For the text-containing cell, return its midpoint in (X, Y) coordinate format. 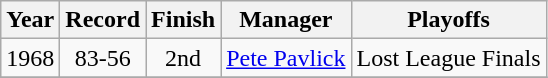
1968 (30, 58)
Pete Pavlick (286, 58)
Lost League Finals (448, 58)
Year (30, 20)
Record (103, 20)
2nd (184, 58)
Playoffs (448, 20)
83-56 (103, 58)
Finish (184, 20)
Manager (286, 20)
